Return [X, Y] of the center of cell containing provided text 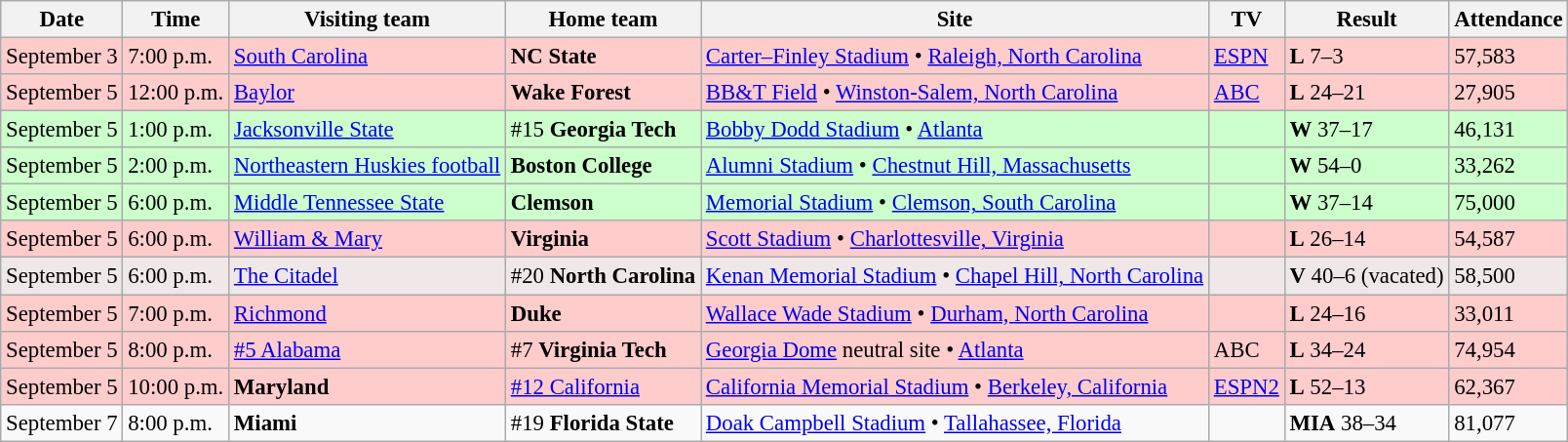
L 52–13 [1367, 386]
Georgia Dome neutral site • Atlanta [956, 349]
1:00 p.m. [176, 130]
Kenan Memorial Stadium • Chapel Hill, North Carolina [956, 276]
California Memorial Stadium • Berkeley, California [956, 386]
September 7 [62, 422]
Attendance [1509, 20]
Memorial Stadium • Clemson, South Carolina [956, 203]
Date [62, 20]
Wallace Wade Stadium • Durham, North Carolina [956, 313]
September 3 [62, 57]
46,131 [1509, 130]
74,954 [1509, 349]
#20 North Carolina [603, 276]
W 37–14 [1367, 203]
Duke [603, 313]
L 24–21 [1367, 93]
#12 California [603, 386]
NC State [603, 57]
Alumni Stadium • Chestnut Hill, Massachusetts [956, 166]
12:00 p.m. [176, 93]
MIA 38–34 [1367, 422]
Visiting team [368, 20]
William & Mary [368, 239]
58,500 [1509, 276]
TV [1246, 20]
ESPN [1246, 57]
Maryland [368, 386]
L 26–14 [1367, 239]
The Citadel [368, 276]
Boston College [603, 166]
33,011 [1509, 313]
10:00 p.m. [176, 386]
#5 Alabama [368, 349]
62,367 [1509, 386]
Richmond [368, 313]
Middle Tennessee State [368, 203]
Time [176, 20]
Northeastern Huskies football [368, 166]
#19 Florida State [603, 422]
81,077 [1509, 422]
33,262 [1509, 166]
Home team [603, 20]
2:00 p.m. [176, 166]
L 7–3 [1367, 57]
Baylor [368, 93]
Bobby Dodd Stadium • Atlanta [956, 130]
ESPN2 [1246, 386]
27,905 [1509, 93]
BB&T Field • Winston-Salem, North Carolina [956, 93]
Miami [368, 422]
57,583 [1509, 57]
W 37–17 [1367, 130]
Wake Forest [603, 93]
75,000 [1509, 203]
L 34–24 [1367, 349]
54,587 [1509, 239]
V 40–6 (vacated) [1367, 276]
#7 Virginia Tech [603, 349]
Result [1367, 20]
Jacksonville State [368, 130]
South Carolina [368, 57]
Clemson [603, 203]
#15 Georgia Tech [603, 130]
Virginia [603, 239]
L 24–16 [1367, 313]
Carter–Finley Stadium • Raleigh, North Carolina [956, 57]
Scott Stadium • Charlottesville, Virginia [956, 239]
Site [956, 20]
W 54–0 [1367, 166]
Doak Campbell Stadium • Tallahassee, Florida [956, 422]
